Identify which cell holds the provided text, then report its (X, Y) central coordinate. 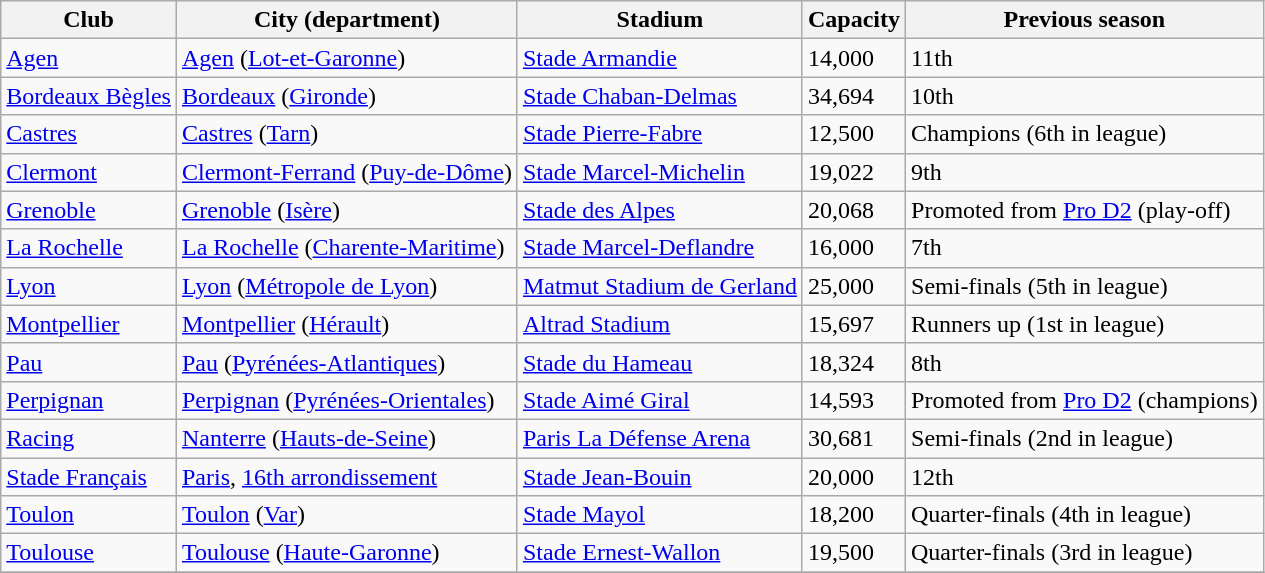
Racing (89, 438)
Quarter-finals (4th in league) (1085, 515)
Lyon (89, 286)
Champions (6th in league) (1085, 134)
7th (1085, 248)
Quarter-finals (3rd in league) (1085, 553)
Stade Français (89, 477)
Clermont (89, 172)
Capacity (854, 20)
14,593 (854, 400)
Stadium (660, 20)
Stade du Hameau (660, 362)
8th (1085, 362)
Paris, 16th arrondissement (346, 477)
10th (1085, 96)
Semi-finals (2nd in league) (1085, 438)
Stade Armandie (660, 58)
19,500 (854, 553)
Nanterre (Hauts-de-Seine) (346, 438)
Agen (Lot-et-Garonne) (346, 58)
Matmut Stadium de Gerland (660, 286)
Stade Chaban-Delmas (660, 96)
18,200 (854, 515)
Castres (Tarn) (346, 134)
9th (1085, 172)
25,000 (854, 286)
Semi-finals (5th in league) (1085, 286)
Previous season (1085, 20)
18,324 (854, 362)
Pau (Pyrénées-Atlantiques) (346, 362)
34,694 (854, 96)
12th (1085, 477)
Stade Marcel-Deflandre (660, 248)
15,697 (854, 324)
Stade des Alpes (660, 210)
La Rochelle (Charente-Maritime) (346, 248)
12,500 (854, 134)
Montpellier (89, 324)
20,000 (854, 477)
Grenoble (89, 210)
Runners up (1st in league) (1085, 324)
Castres (89, 134)
Toulouse (Haute-Garonne) (346, 553)
Toulon (Var) (346, 515)
30,681 (854, 438)
Pau (89, 362)
Stade Aimé Giral (660, 400)
14,000 (854, 58)
Agen (89, 58)
Perpignan (Pyrénées-Orientales) (346, 400)
19,022 (854, 172)
La Rochelle (89, 248)
Montpellier (Hérault) (346, 324)
Club (89, 20)
Toulouse (89, 553)
Toulon (89, 515)
16,000 (854, 248)
11th (1085, 58)
Stade Marcel-Michelin (660, 172)
Clermont-Ferrand (Puy-de-Dôme) (346, 172)
Promoted from Pro D2 (play-off) (1085, 210)
Bordeaux (Gironde) (346, 96)
Lyon (Métropole de Lyon) (346, 286)
Stade Mayol (660, 515)
20,068 (854, 210)
City (department) (346, 20)
Promoted from Pro D2 (champions) (1085, 400)
Stade Pierre-Fabre (660, 134)
Bordeaux Bègles (89, 96)
Stade Jean-Bouin (660, 477)
Perpignan (89, 400)
Paris La Défense Arena (660, 438)
Grenoble (Isère) (346, 210)
Stade Ernest-Wallon (660, 553)
Altrad Stadium (660, 324)
